For the text-containing cell, return its midpoint in (X, Y) coordinate format. 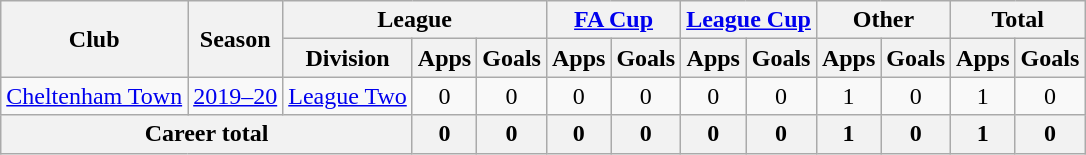
Cheltenham Town (94, 96)
Division (348, 58)
Club (94, 39)
FA Cup (613, 20)
Other (883, 20)
Total (1018, 20)
League Cup (749, 20)
League Two (348, 96)
Career total (207, 134)
Season (236, 39)
2019–20 (236, 96)
League (415, 20)
